Return the [x, y] coordinate for the center point of the cell that contains the specified text.  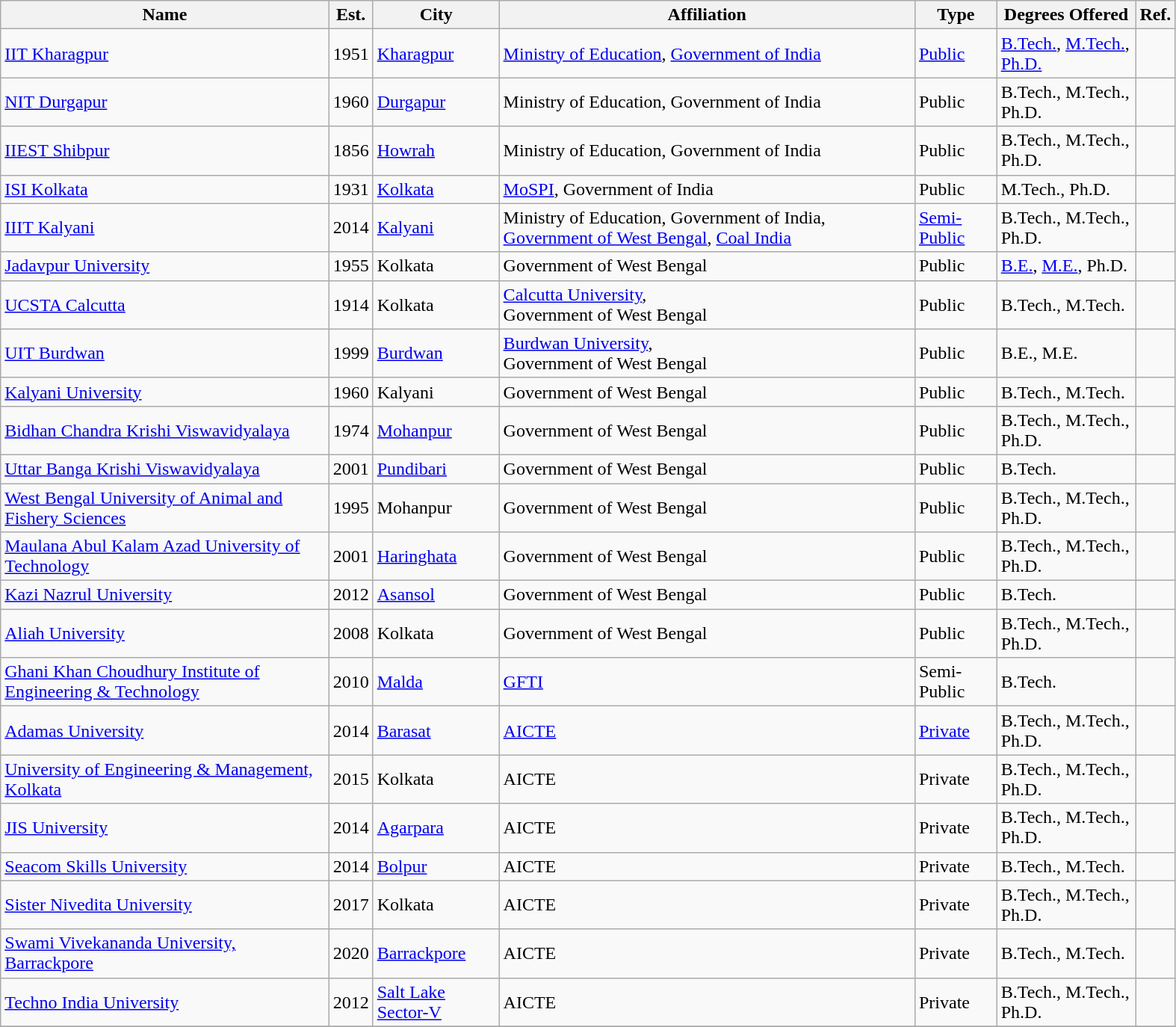
2015 [351, 779]
Adamas University [164, 731]
Asansol [436, 595]
West Bengal University of Animal and Fishery Sciences [164, 507]
1931 [351, 189]
M.Tech., Ph.D. [1066, 189]
Est. [351, 15]
B.E., M.E., Ph.D. [1066, 266]
Swami Vivekananda University, Barrackpore [164, 954]
Seacom Skills University [164, 866]
Maulana Abul Kalam Azad University of Technology [164, 556]
1974 [351, 431]
Degrees Offered [1066, 15]
Ministry of Education, Government of India, Government of West Bengal, Coal India [707, 227]
MoSPI, Government of India [707, 189]
Durgapur [436, 102]
2010 [351, 682]
Affiliation [707, 15]
JIS University [164, 828]
NIT Durgapur [164, 102]
Type [956, 15]
Ghani Khan Choudhury Institute of Engineering & Technology [164, 682]
Howrah [436, 151]
Salt Lake Sector-V [436, 1002]
2008 [351, 634]
Bidhan Chandra Krishi Viswavidyalaya [164, 431]
1999 [351, 353]
Name [164, 15]
2017 [351, 904]
1856 [351, 151]
Barrackpore [436, 954]
Malda [436, 682]
UIT Burdwan [164, 353]
Calcutta University,Government of West Bengal [707, 305]
Kharagpur [436, 54]
Kalyani University [164, 392]
Sister Nivedita University [164, 904]
Uttar Banga Krishi Viswavidyalaya [164, 469]
ISI Kolkata [164, 189]
Techno India University [164, 1002]
City [436, 15]
University of Engineering & Management, Kolkata [164, 779]
Jadavpur University [164, 266]
Agarpara [436, 828]
1914 [351, 305]
Haringhata [436, 556]
B.E., M.E. [1066, 353]
GFTI [707, 682]
Pundibari [436, 469]
IIT Kharagpur [164, 54]
1995 [351, 507]
Ref. [1155, 15]
1955 [351, 266]
Burdwan [436, 353]
Bolpur [436, 866]
IIEST Shibpur [164, 151]
UCSTA Calcutta [164, 305]
Kazi Nazrul University [164, 595]
IIIT Kalyani [164, 227]
1951 [351, 54]
Aliah University [164, 634]
Barasat [436, 731]
Burdwan University,Government of West Bengal [707, 353]
2020 [351, 954]
